Extract the (X, Y) coordinate from the center of the cell holding the provided text.  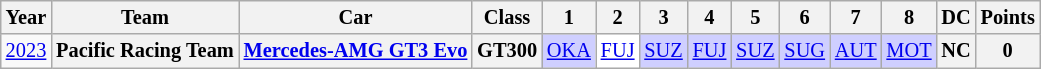
Team (145, 17)
Car (356, 17)
7 (856, 17)
Class (507, 17)
AUT (856, 51)
4 (710, 17)
1 (569, 17)
Points (1008, 17)
GT300 (507, 51)
3 (663, 17)
DC (956, 17)
Pacific Racing Team (145, 51)
NC (956, 51)
Mercedes-AMG GT3 Evo (356, 51)
2 (618, 17)
6 (804, 17)
MOT (910, 51)
5 (755, 17)
2023 (26, 51)
8 (910, 17)
OKA (569, 51)
Year (26, 17)
0 (1008, 51)
SUG (804, 51)
